Scan for the cell matching the given text and deliver its (x, y) coordinate at center. 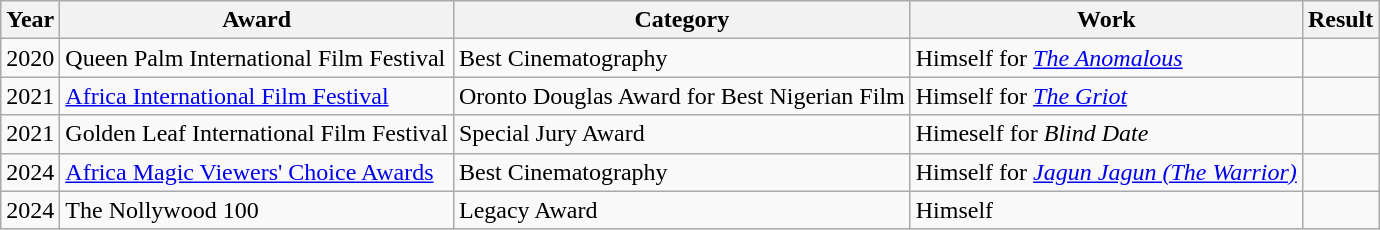
Golden Leaf International Film Festival (257, 134)
The Nollywood 100 (257, 210)
Oronto Douglas Award for Best Nigerian Film (682, 96)
Himeself for Blind Date (1106, 134)
Himself for The Griot (1106, 96)
Special Jury Award (682, 134)
Award (257, 20)
Category (682, 20)
Africa Magic Viewers' Choice Awards (257, 172)
Himself (1106, 210)
2020 (30, 58)
Africa International Film Festival (257, 96)
Himself for The Anomalous (1106, 58)
Himself for Jagun Jagun (The Warrior) (1106, 172)
Year (30, 20)
Legacy Award (682, 210)
Work (1106, 20)
Queen Palm International Film Festival (257, 58)
Result (1340, 20)
